Pinpoint the cell where the given text exists, returning its [X, Y] midpoint coordinate. 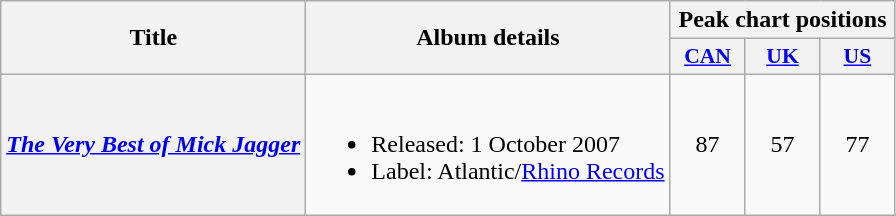
87 [708, 144]
Released: 1 October 2007Label: Atlantic/Rhino Records [488, 144]
57 [782, 144]
UK [782, 57]
Title [154, 38]
Peak chart positions [782, 20]
77 [858, 144]
US [858, 57]
Album details [488, 38]
The Very Best of Mick Jagger [154, 144]
CAN [708, 57]
